Output the [X, Y] coordinate of the center of the cell containing the given text.  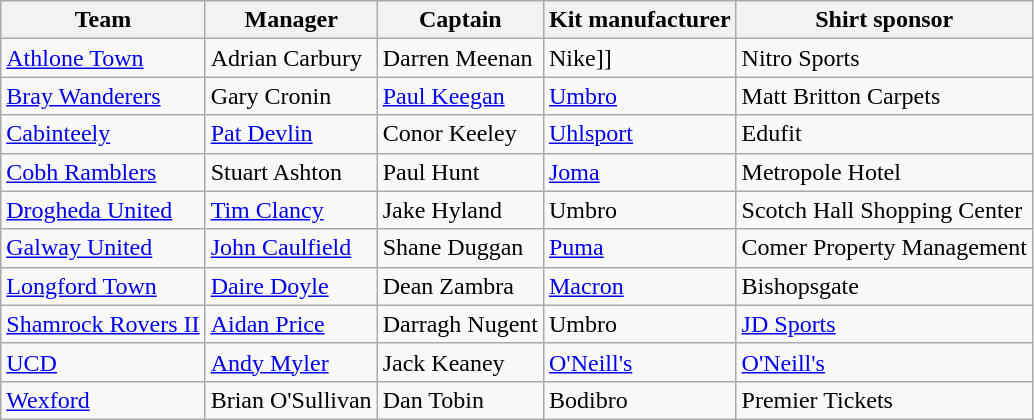
Macron [640, 286]
Longford Town [103, 286]
Conor Keeley [460, 134]
Darren Meenan [460, 58]
Gary Cronin [291, 96]
Paul Keegan [460, 96]
Bishopsgate [884, 286]
Shirt sponsor [884, 20]
Nike]] [640, 58]
Dean Zambra [460, 286]
Scotch Hall Shopping Center [884, 210]
Aidan Price [291, 324]
Nitro Sports [884, 58]
Darragh Nugent [460, 324]
Kit manufacturer [640, 20]
Manager [291, 20]
Athlone Town [103, 58]
Daire Doyle [291, 286]
John Caulfield [291, 248]
Joma [640, 172]
Puma [640, 248]
Comer Property Management [884, 248]
Paul Hunt [460, 172]
Cobh Ramblers [103, 172]
Pat Devlin [291, 134]
UCD [103, 362]
Dan Tobin [460, 400]
Captain [460, 20]
JD Sports [884, 324]
Stuart Ashton [291, 172]
Premier Tickets [884, 400]
Bray Wanderers [103, 96]
Metropole Hotel [884, 172]
Matt Britton Carpets [884, 96]
Jake Hyland [460, 210]
Wexford [103, 400]
Bodibro [640, 400]
Shane Duggan [460, 248]
Uhlsport [640, 134]
Galway United [103, 248]
Drogheda United [103, 210]
Brian O'Sullivan [291, 400]
Jack Keaney [460, 362]
Andy Myler [291, 362]
Tim Clancy [291, 210]
Edufit [884, 134]
Team [103, 20]
Shamrock Rovers II [103, 324]
Cabinteely [103, 134]
Adrian Carbury [291, 58]
